Extract the (X, Y) coordinate from the center of the cell holding the provided text.  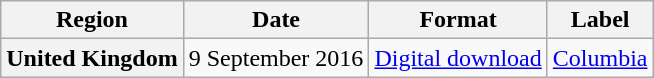
Region (92, 20)
Digital download (458, 58)
Columbia (600, 58)
United Kingdom (92, 58)
Label (600, 20)
Format (458, 20)
Date (276, 20)
9 September 2016 (276, 58)
